For the text-containing cell, return its midpoint in [x, y] coordinate format. 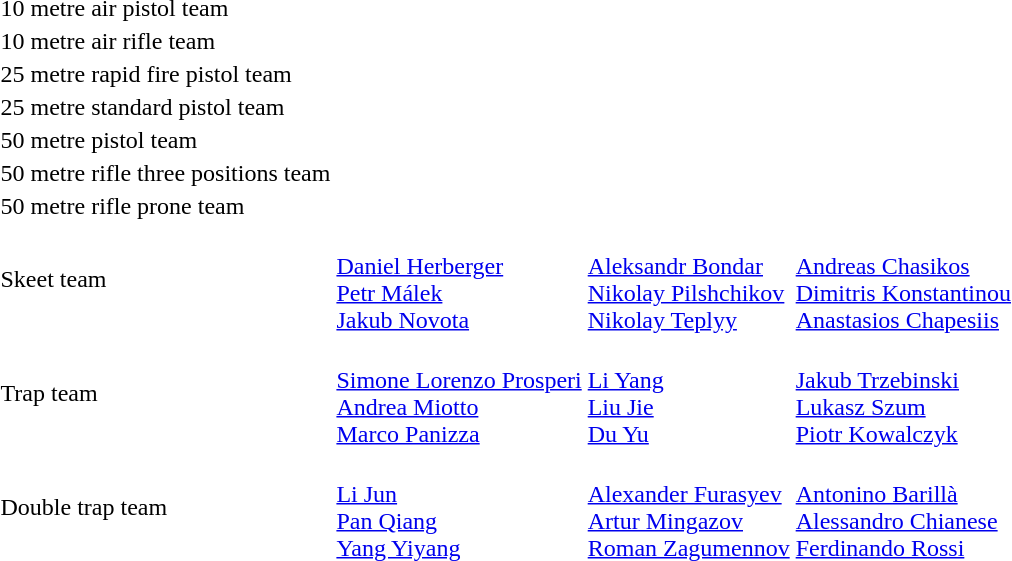
Daniel HerbergerPetr MálekJakub Novota [459, 280]
Jakub TrzebinskiLukasz SzumPiotr Kowalczyk [903, 394]
Li YangLiu JieDu Yu [688, 394]
Aleksandr BondarNikolay PilshchikovNikolay Teplyy [688, 280]
Andreas ChasikosDimitris KonstantinouAnastasios Chapesiis [903, 280]
Simone Lorenzo ProsperiAndrea MiottoMarco Panizza [459, 394]
